Search for the cell housing the specified text and yield its (x, y) center coordinate. 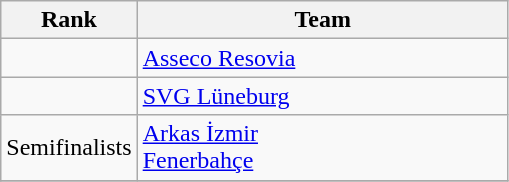
SVG Lüneburg (322, 96)
Team (322, 20)
Rank (69, 20)
Arkas İzmir Fenerbahçe (322, 148)
Semifinalists (69, 148)
Asseco Resovia (322, 58)
